Pinpoint the cell where the given text exists, returning its [X, Y] midpoint coordinate. 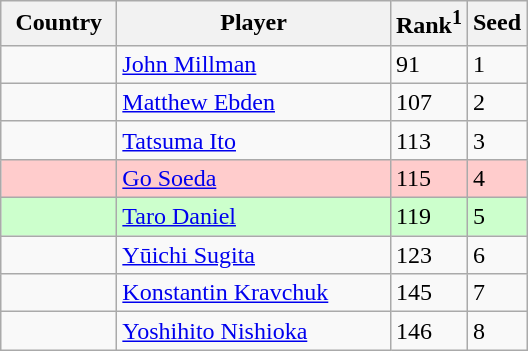
5 [496, 217]
6 [496, 255]
91 [428, 64]
115 [428, 178]
119 [428, 217]
113 [428, 140]
Taro Daniel [254, 217]
1 [496, 64]
123 [428, 255]
107 [428, 102]
Player [254, 24]
145 [428, 293]
Tatsuma Ito [254, 140]
2 [496, 102]
146 [428, 331]
7 [496, 293]
Country [59, 24]
Yoshihito Nishioka [254, 331]
Yūichi Sugita [254, 255]
Go Soeda [254, 178]
8 [496, 331]
Matthew Ebden [254, 102]
Rank1 [428, 24]
3 [496, 140]
Konstantin Kravchuk [254, 293]
4 [496, 178]
Seed [496, 24]
John Millman [254, 64]
